Determine the [X, Y] coordinate at the center of the cell enclosing the given text.  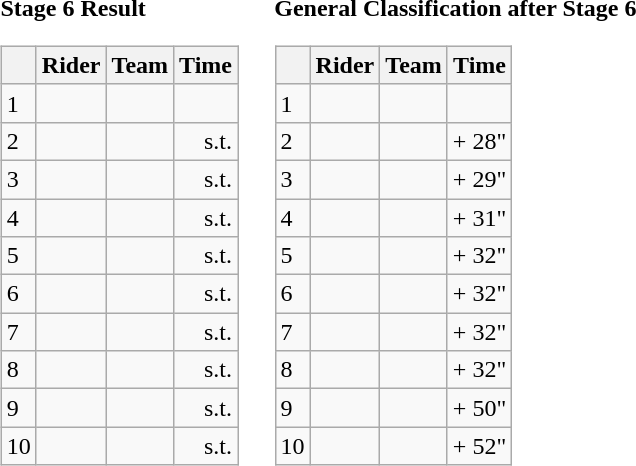
+ 31" [479, 217]
+ 52" [479, 446]
+ 29" [479, 179]
+ 50" [479, 408]
+ 28" [479, 141]
